From the cell containing the given text, extract its center point as [x, y] coordinate. 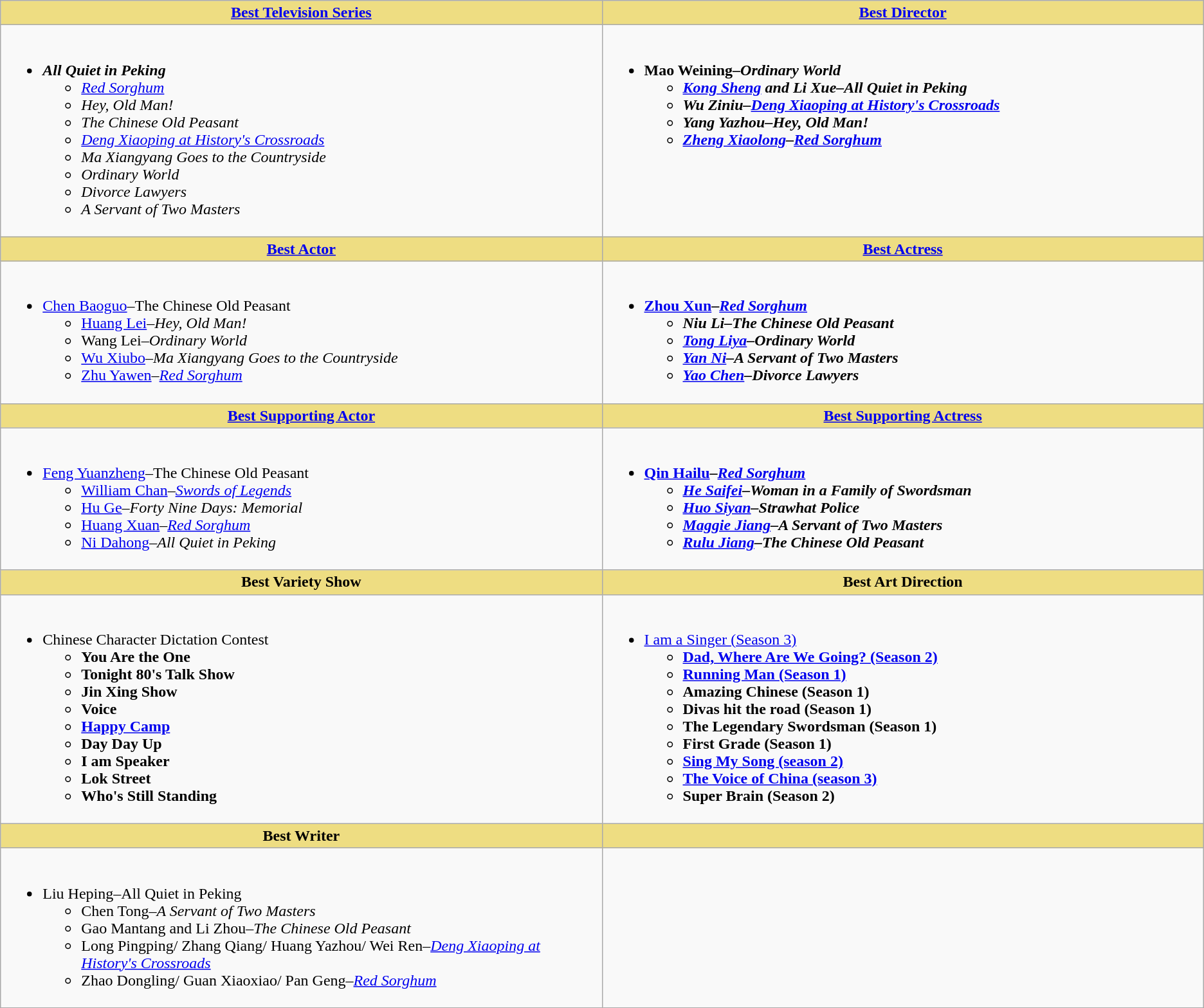
Best Supporting Actress [903, 416]
Best Television Series [301, 13]
Zhou Xun–Red SorghumNiu Li–The Chinese Old PeasantTong Liya–Ordinary WorldYan Ni–A Servant of Two MastersYao Chen–Divorce Lawyers [903, 332]
Best Art Direction [903, 582]
Best Variety Show [301, 582]
Best Director [903, 13]
Best Actress [903, 249]
Best Writer [301, 836]
Best Actor [301, 249]
Chen Baoguo–The Chinese Old PeasantHuang Lei–Hey, Old Man!Wang Lei–Ordinary WorldWu Xiubo–Ma Xiangyang Goes to the CountrysideZhu Yawen–Red Sorghum [301, 332]
Best Supporting Actor [301, 416]
